From the cell containing the given text, extract its center point as (X, Y) coordinate. 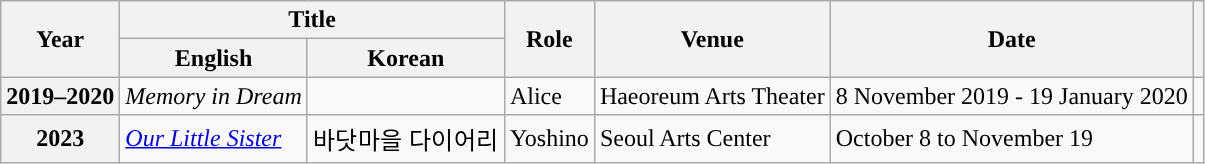
Date (1012, 39)
Memory in Dream (214, 96)
English (214, 58)
Korean (406, 58)
Title (312, 20)
Role (549, 39)
Venue (712, 39)
October 8 to November 19 (1012, 138)
Yoshino (549, 138)
8 November 2019 - 19 January 2020 (1012, 96)
Alice (549, 96)
Haeoreum Arts Theater (712, 96)
Our Little Sister (214, 138)
2019–2020 (60, 96)
2023 (60, 138)
Seoul Arts Center (712, 138)
Year (60, 39)
바닷마을 다이어리 (406, 138)
